From the cell containing the given text, extract its center point as (X, Y) coordinate. 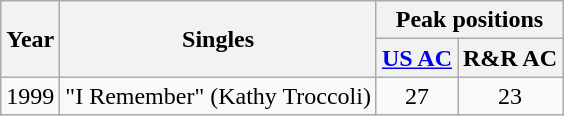
Year (30, 39)
23 (510, 96)
Singles (218, 39)
R&R AC (510, 58)
1999 (30, 96)
US AC (416, 58)
"I Remember" (Kathy Troccoli) (218, 96)
27 (416, 96)
Peak positions (469, 20)
